From the cell containing the given text, extract its center point as [X, Y] coordinate. 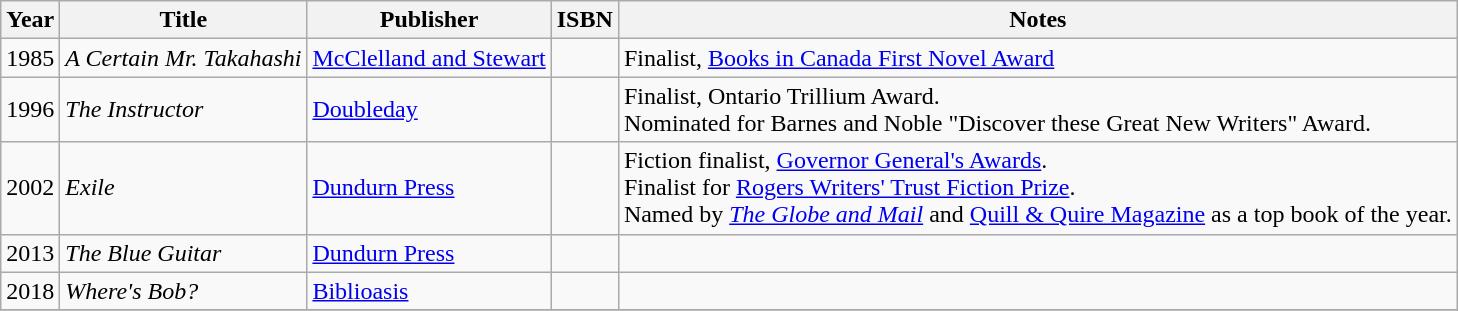
Exile [184, 188]
Publisher [429, 20]
Year [30, 20]
Finalist, Books in Canada First Novel Award [1038, 58]
Notes [1038, 20]
Doubleday [429, 110]
The Blue Guitar [184, 253]
The Instructor [184, 110]
2018 [30, 291]
1985 [30, 58]
Where's Bob? [184, 291]
1996 [30, 110]
2002 [30, 188]
A Certain Mr. Takahashi [184, 58]
Biblioasis [429, 291]
2013 [30, 253]
Finalist, Ontario Trillium Award. Nominated for Barnes and Noble "Discover these Great New Writers" Award. [1038, 110]
McClelland and Stewart [429, 58]
Title [184, 20]
ISBN [584, 20]
